Find where the given text appears and provide that cell's center as (x, y) coordinate. 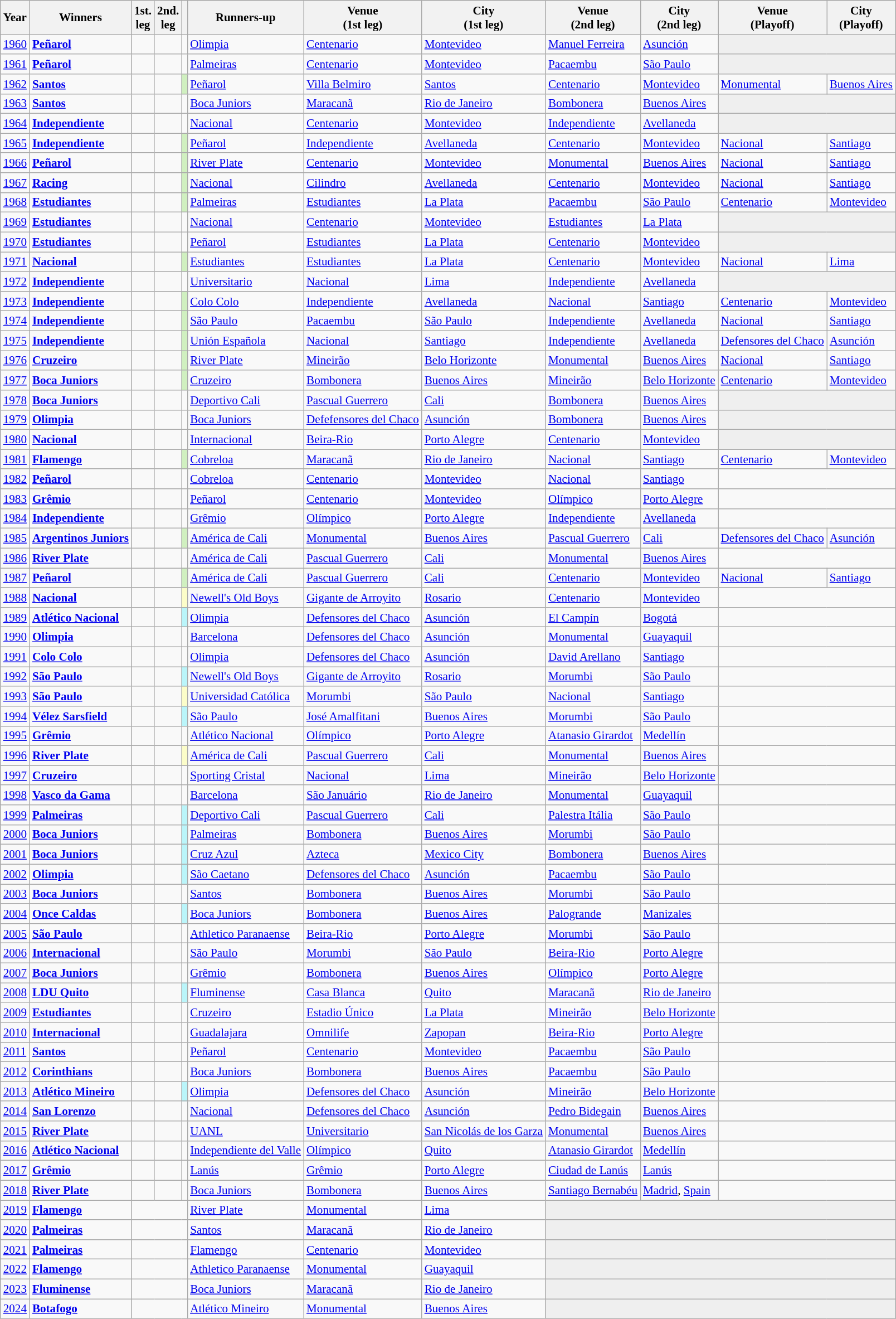
1965 (15, 143)
1992 (15, 677)
2022 (15, 1269)
1977 (15, 380)
2011 (15, 1051)
1995 (15, 736)
Estadio Único (363, 1012)
Manuel Ferreira (593, 45)
2007 (15, 972)
Cilindro (363, 183)
2000 (15, 834)
Casa Blanca (363, 992)
2018 (15, 1190)
LDU Quito (80, 992)
Corinthians (80, 1071)
1970 (15, 242)
1990 (15, 637)
2nd.leg (168, 18)
1982 (15, 478)
1993 (15, 696)
City (1st leg) (484, 18)
1991 (15, 657)
David Arellano (593, 657)
Unión Española (245, 340)
Manizales (679, 913)
1973 (15, 301)
2012 (15, 1071)
2003 (15, 894)
1983 (15, 498)
1966 (15, 163)
2014 (15, 1111)
2021 (15, 1249)
Villa Belmiro (363, 84)
1998 (15, 795)
Defefensores del Chaco (363, 419)
1st.leg (143, 18)
1996 (15, 756)
São Caetano (245, 874)
Zapopan (484, 1032)
San Nicolás de los Garza (484, 1131)
1968 (15, 202)
Independiente del Valle (245, 1151)
1999 (15, 815)
2017 (15, 1171)
1984 (15, 518)
1972 (15, 281)
2023 (15, 1289)
1969 (15, 222)
Pedro Bidegain (593, 1111)
1985 (15, 539)
1964 (15, 124)
Botafogo (80, 1309)
1989 (15, 617)
Sporting Cristal (245, 775)
1987 (15, 578)
2013 (15, 1092)
Universidad Católica (245, 696)
Ciudad de Lanús (593, 1171)
Runners-up (245, 18)
2005 (15, 933)
1979 (15, 419)
1961 (15, 64)
1960 (15, 45)
2016 (15, 1151)
2001 (15, 854)
1986 (15, 557)
Cruz Azul (245, 854)
1997 (15, 775)
Venue (Playoff) (772, 18)
2024 (15, 1309)
Madrid, Spain (679, 1190)
2019 (15, 1210)
Year (15, 18)
1975 (15, 340)
Palogrande (593, 913)
El Campín (593, 617)
Venue (1st leg) (363, 18)
Palestra Itália (593, 815)
2002 (15, 874)
2020 (15, 1230)
1988 (15, 598)
Mexico City (484, 854)
1976 (15, 360)
Argentinos Juniors (80, 539)
Winners (80, 18)
1978 (15, 400)
City (Playoff) (861, 18)
Guadalajara (245, 1032)
Azteca (363, 854)
Bogotá (679, 617)
UANL (245, 1131)
Venue (2nd leg) (593, 18)
Vélez Sarsfield (80, 716)
2009 (15, 1012)
2015 (15, 1131)
1971 (15, 262)
1981 (15, 459)
Omnilife (363, 1032)
1980 (15, 439)
José Amalfitani (363, 716)
São Januário (363, 795)
2008 (15, 992)
2004 (15, 913)
Santiago Bernabéu (593, 1190)
Vasco da Gama (80, 795)
San Lorenzo (80, 1111)
1974 (15, 321)
1962 (15, 84)
Once Caldas (80, 913)
2006 (15, 953)
1994 (15, 716)
2010 (15, 1032)
City (2nd leg) (679, 18)
1967 (15, 183)
1963 (15, 104)
Racing (80, 183)
